Extract the [x, y] coordinate from the center of the cell holding the provided text.  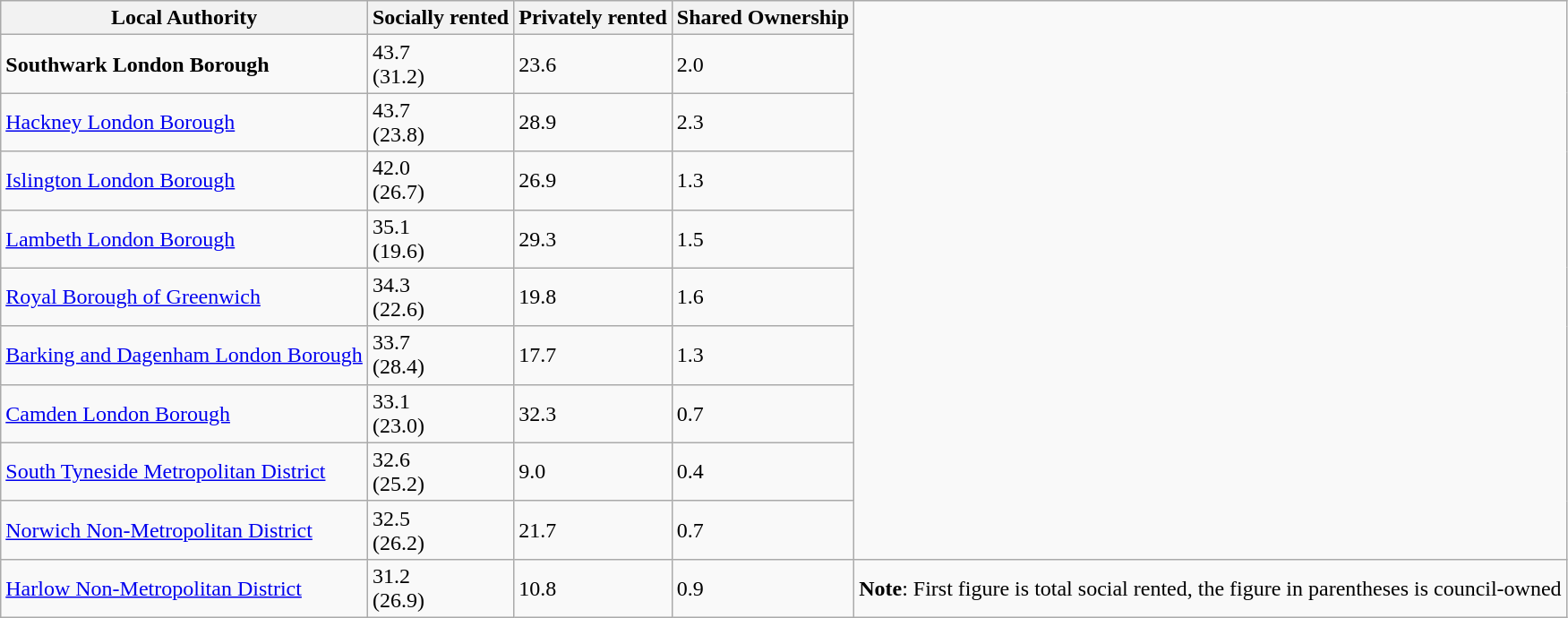
33.1(23.0) [441, 414]
Local Authority [184, 18]
29.3 [593, 238]
Note: First figure is total social rented, the figure in parentheses is council-owned [1211, 588]
2.3 [763, 122]
34.3(22.6) [441, 297]
Harlow Non-Metropolitan District [184, 588]
23.6 [593, 64]
1.5 [763, 238]
33.7(28.4) [441, 355]
9.0 [593, 471]
Islington London Borough [184, 181]
43.7(31.2) [441, 64]
43.7(23.8) [441, 122]
26.9 [593, 181]
42.0(26.7) [441, 181]
South Tyneside Metropolitan District [184, 471]
31.2(26.9) [441, 588]
32.3 [593, 414]
1.6 [763, 297]
Socially rented [441, 18]
Southwark London Borough [184, 64]
Barking and Dagenham London Borough [184, 355]
Royal Borough of Greenwich [184, 297]
Camden London Borough [184, 414]
0.4 [763, 471]
17.7 [593, 355]
21.7 [593, 530]
Hackney London Borough [184, 122]
Lambeth London Borough [184, 238]
2.0 [763, 64]
Norwich Non-Metropolitan District [184, 530]
32.5(26.2) [441, 530]
32.6(25.2) [441, 471]
0.9 [763, 588]
28.9 [593, 122]
19.8 [593, 297]
35.1(19.6) [441, 238]
Privately rented [593, 18]
10.8 [593, 588]
Shared Ownership [763, 18]
